Determine the [X, Y] coordinate at the center of the cell enclosing the given text.  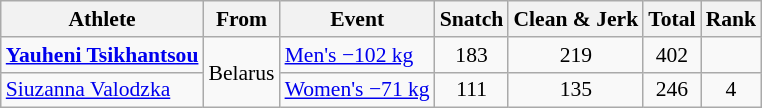
Event [358, 19]
402 [672, 55]
Men's −102 kg [358, 55]
Women's −71 kg [358, 90]
246 [672, 90]
183 [472, 55]
4 [732, 90]
135 [576, 90]
Snatch [472, 19]
Athlete [102, 19]
219 [576, 55]
Yauheni Tsikhantsou [102, 55]
Siuzanna Valodzka [102, 90]
Total [672, 19]
Rank [732, 19]
Clean & Jerk [576, 19]
111 [472, 90]
Belarus [241, 72]
From [241, 19]
